Detect which cell encompasses the target text, then output its (x, y) center coordinate. 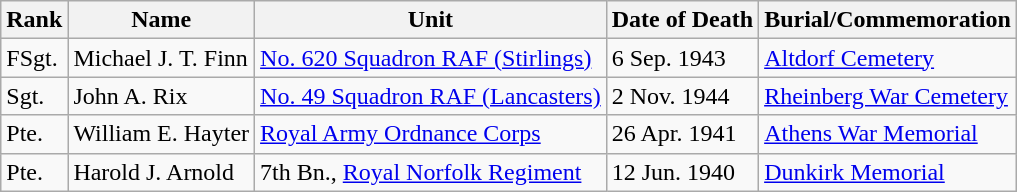
Sgt. (34, 96)
Date of Death (682, 20)
Rank (34, 20)
Royal Army Ordnance Corps (431, 134)
FSgt. (34, 58)
6 Sep. 1943 (682, 58)
Athens War Memorial (888, 134)
Name (162, 20)
Burial/Commemoration (888, 20)
John A. Rix (162, 96)
William E. Hayter (162, 134)
2 Nov. 1944 (682, 96)
Dunkirk Memorial (888, 172)
Rheinberg War Cemetery (888, 96)
12 Jun. 1940 (682, 172)
Harold J. Arnold (162, 172)
Michael J. T. Finn (162, 58)
Altdorf Cemetery (888, 58)
No. 620 Squadron RAF (Stirlings) (431, 58)
Unit (431, 20)
No. 49 Squadron RAF (Lancasters) (431, 96)
7th Bn., Royal Norfolk Regiment (431, 172)
26 Apr. 1941 (682, 134)
